Capture the cell that displays the provided text and extract its (X, Y) central coordinate. 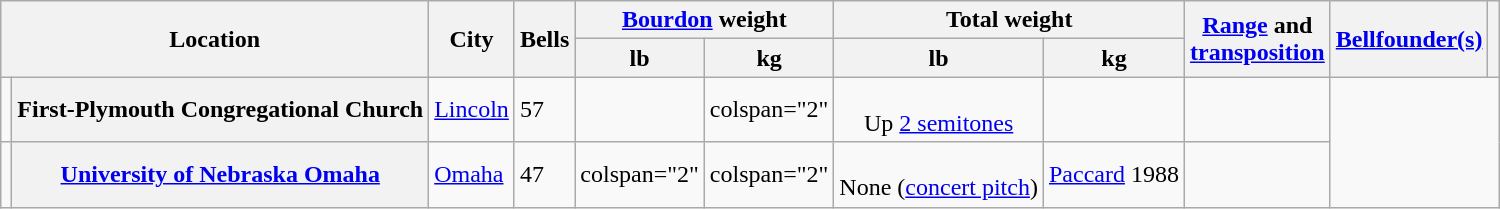
Bellfounder(s) (1409, 39)
47 (544, 174)
Location (215, 39)
Paccard 1988 (1114, 174)
Omaha (472, 174)
First-Plymouth Congregational Church (220, 110)
None (concert pitch) (939, 174)
Bourdon weight (704, 20)
City (472, 39)
Lincoln (472, 110)
57 (544, 110)
Up 2 semitones (939, 110)
Range andtransposition (1257, 39)
Bells (544, 39)
Total weight (1010, 20)
University of Nebraska Omaha (220, 174)
